Output the [X, Y] coordinate of the center of the cell containing the given text.  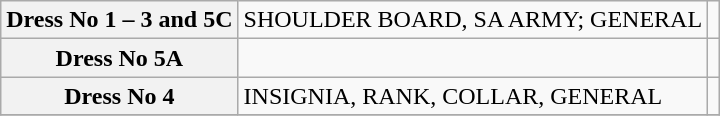
Dress No 1 – 3 and 5C [120, 20]
SHOULDER BOARD, SA ARMY; GENERAL [473, 20]
Dress No 5A [120, 58]
Dress No 4 [120, 96]
INSIGNIA, RANK, COLLAR, GENERAL [473, 96]
